Provide the (x, y) coordinate of the cell's center where the given text is located.  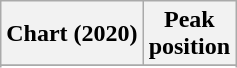
Peakposition (189, 34)
Chart (2020) (72, 34)
